Output the (x, y) coordinate of the center of the cell containing the given text.  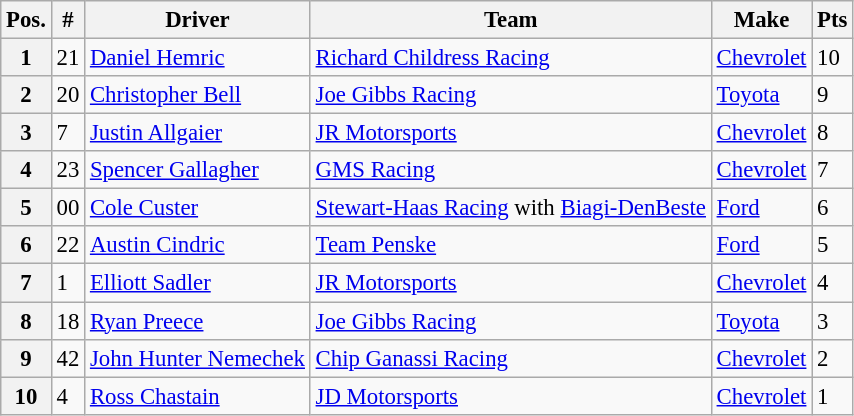
Stewart-Haas Racing with Biagi-DenBeste (510, 208)
Ryan Preece (198, 321)
Spencer Gallagher (198, 170)
Christopher Bell (198, 95)
Daniel Hemric (198, 58)
Justin Allgaier (198, 133)
Chip Ganassi Racing (510, 358)
Driver (198, 20)
00 (68, 208)
42 (68, 358)
23 (68, 170)
18 (68, 321)
21 (68, 58)
Richard Childress Racing (510, 58)
Make (761, 20)
Team (510, 20)
John Hunter Nemechek (198, 358)
GMS Racing (510, 170)
Ross Chastain (198, 396)
Pts (832, 20)
Team Penske (510, 245)
Austin Cindric (198, 245)
20 (68, 95)
Cole Custer (198, 208)
Pos. (26, 20)
22 (68, 245)
JD Motorsports (510, 396)
Elliott Sadler (198, 283)
# (68, 20)
